Capture the cell that displays the provided text and extract its [x, y] central coordinate. 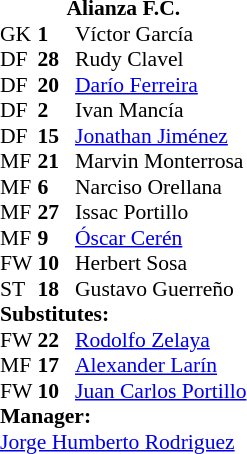
Manager: [123, 416]
Substitutes: [123, 314]
15 [57, 135]
Rodolfo Zelaya [160, 339]
ST [19, 288]
Juan Carlos Portillo [160, 390]
Víctor García [160, 33]
9 [57, 237]
20 [57, 84]
6 [57, 186]
1 [57, 33]
Ivan Mancía [160, 110]
Marvin Monterrosa [160, 161]
18 [57, 288]
Jonathan Jiménez [160, 135]
28 [57, 59]
Óscar Cerén [160, 237]
Issac Portillo [160, 212]
Rudy Clavel [160, 59]
27 [57, 212]
22 [57, 339]
Narciso Orellana [160, 186]
Darío Ferreira [160, 84]
GK [19, 33]
Jorge Humberto Rodriguez [123, 441]
Gustavo Guerreño [160, 288]
Alexander Larín [160, 365]
21 [57, 161]
2 [57, 110]
17 [57, 365]
Herbert Sosa [160, 263]
